Determine the (X, Y) coordinate at the center of the cell enclosing the given text.  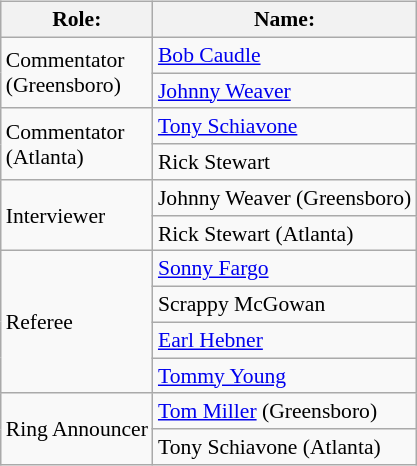
Tom Miller (Greensboro) (284, 411)
Rick Stewart (284, 162)
Commentator (Atlanta) (77, 144)
Earl Hebner (284, 340)
Johnny Weaver (284, 91)
Name: (284, 20)
Bob Caudle (284, 55)
Scrappy McGowan (284, 305)
Ring Announcer (77, 428)
Referee (77, 322)
Tony Schiavone (284, 126)
Tommy Young (284, 376)
Rick Stewart (Atlanta) (284, 233)
Role: (77, 20)
Tony Schiavone (Atlanta) (284, 447)
Johnny Weaver (Greensboro) (284, 198)
Sonny Fargo (284, 269)
Interviewer (77, 216)
Commentator (Greensboro) (77, 72)
